Locate the cell with the specified text and output its [x, y] center coordinate. 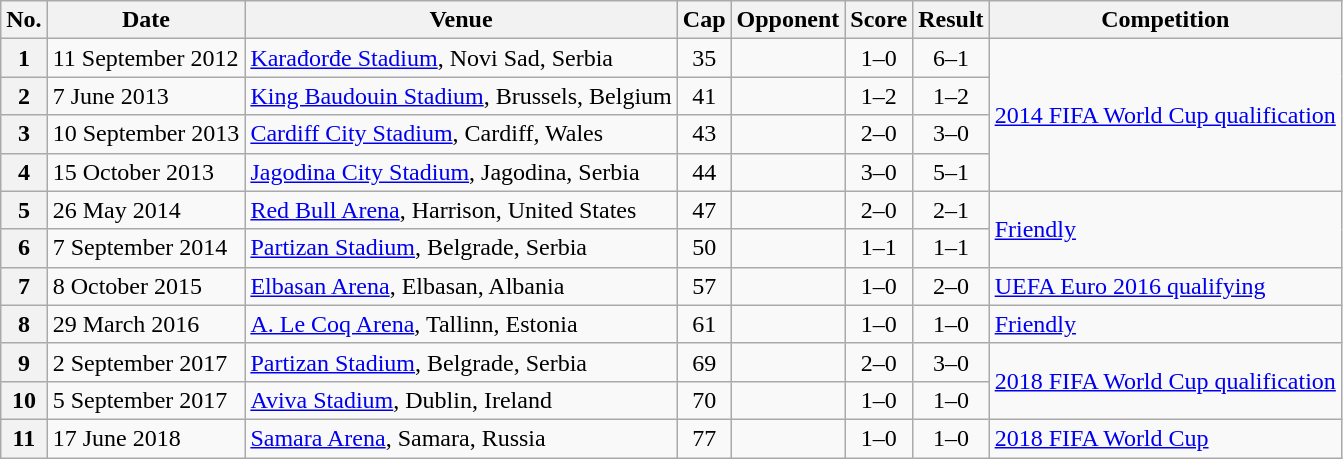
Red Bull Arena, Harrison, United States [461, 210]
70 [704, 400]
5–1 [951, 172]
Cardiff City Stadium, Cardiff, Wales [461, 134]
2018 FIFA World Cup [1165, 438]
7 [24, 286]
10 September 2013 [146, 134]
2–1 [951, 210]
3 [24, 134]
10 [24, 400]
8 [24, 324]
57 [704, 286]
7 June 2013 [146, 96]
King Baudouin Stadium, Brussels, Belgium [461, 96]
Venue [461, 20]
Karađorđe Stadium, Novi Sad, Serbia [461, 58]
8 October 2015 [146, 286]
Score [879, 20]
6–1 [951, 58]
44 [704, 172]
Aviva Stadium, Dublin, Ireland [461, 400]
Cap [704, 20]
Samara Arena, Samara, Russia [461, 438]
4 [24, 172]
2 September 2017 [146, 362]
35 [704, 58]
Competition [1165, 20]
61 [704, 324]
Date [146, 20]
No. [24, 20]
Result [951, 20]
69 [704, 362]
11 [24, 438]
47 [704, 210]
77 [704, 438]
5 [24, 210]
Opponent [788, 20]
7 September 2014 [146, 248]
50 [704, 248]
2 [24, 96]
43 [704, 134]
15 October 2013 [146, 172]
9 [24, 362]
1 [24, 58]
2018 FIFA World Cup qualification [1165, 381]
A. Le Coq Arena, Tallinn, Estonia [461, 324]
29 March 2016 [146, 324]
26 May 2014 [146, 210]
11 September 2012 [146, 58]
41 [704, 96]
17 June 2018 [146, 438]
6 [24, 248]
UEFA Euro 2016 qualifying [1165, 286]
5 September 2017 [146, 400]
2014 FIFA World Cup qualification [1165, 115]
Jagodina City Stadium, Jagodina, Serbia [461, 172]
Elbasan Arena, Elbasan, Albania [461, 286]
